Pinpoint the cell where the given text exists, returning its [X, Y] midpoint coordinate. 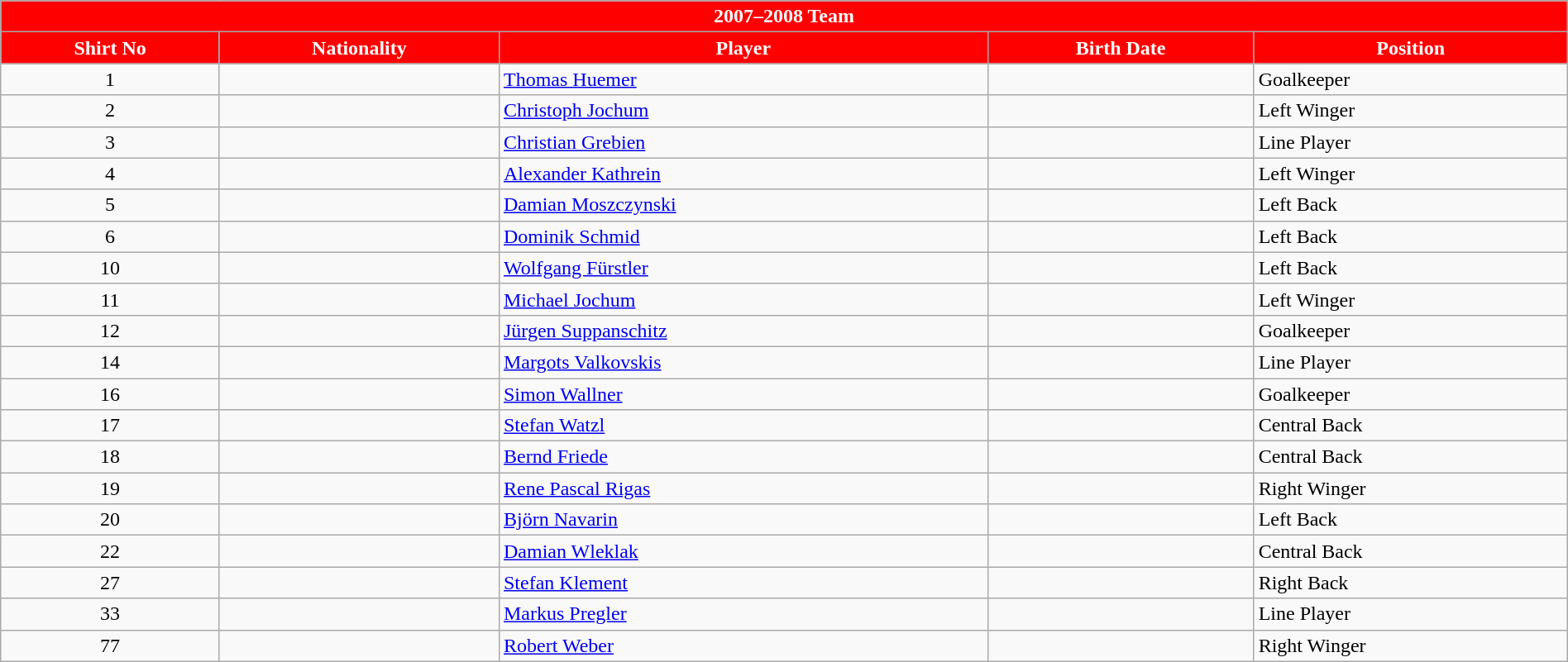
Michael Jochum [743, 299]
Christoph Jochum [743, 111]
1 [111, 79]
22 [111, 551]
18 [111, 457]
Stefan Klement [743, 583]
14 [111, 362]
Player [743, 48]
19 [111, 488]
17 [111, 426]
2 [111, 111]
Markus Pregler [743, 614]
Damian Wleklak [743, 551]
Nationality [359, 48]
Björn Navarin [743, 520]
4 [111, 174]
Birth Date [1121, 48]
27 [111, 583]
Stefan Watzl [743, 426]
Rene Pascal Rigas [743, 488]
16 [111, 394]
Alexander Kathrein [743, 174]
5 [111, 205]
Margots Valkovskis [743, 362]
Jürgen Suppanschitz [743, 331]
77 [111, 645]
Shirt No [111, 48]
33 [111, 614]
2007–2008 Team [784, 17]
Dominik Schmid [743, 236]
11 [111, 299]
Wolfgang Fürstler [743, 268]
Simon Wallner [743, 394]
12 [111, 331]
Thomas Huemer [743, 79]
Bernd Friede [743, 457]
3 [111, 142]
Right Back [1411, 583]
Christian Grebien [743, 142]
6 [111, 236]
Position [1411, 48]
Robert Weber [743, 645]
10 [111, 268]
20 [111, 520]
Damian Moszczynski [743, 205]
